Identify which cell holds the provided text, then report its (X, Y) central coordinate. 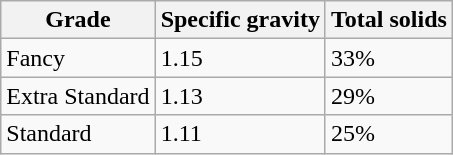
25% (388, 134)
1.13 (240, 96)
Fancy (78, 58)
1.11 (240, 134)
1.15 (240, 58)
Total solids (388, 20)
Grade (78, 20)
33% (388, 58)
Extra Standard (78, 96)
Standard (78, 134)
Specific gravity (240, 20)
29% (388, 96)
